Determine the (x, y) coordinate at the center of the cell enclosing the given text.  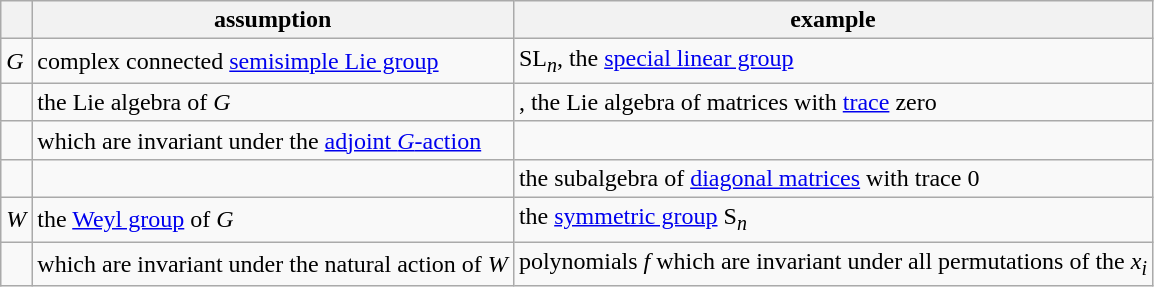
SLn, the special linear group (832, 61)
complex connected semisimple Lie group (273, 61)
which are invariant under the natural action of W (273, 264)
W (16, 219)
example (832, 20)
G (16, 61)
the Weyl group of G (273, 219)
the symmetric group Sn (832, 219)
assumption (273, 20)
polynomials f which are invariant under all permutations of the xi (832, 264)
, the Lie algebra of matrices with trace zero (832, 102)
which are invariant under the adjoint G-action (273, 140)
the subalgebra of diagonal matrices with trace 0 (832, 178)
the Lie algebra of G (273, 102)
